Provide the [x, y] coordinate of the cell's center where the given text is located.  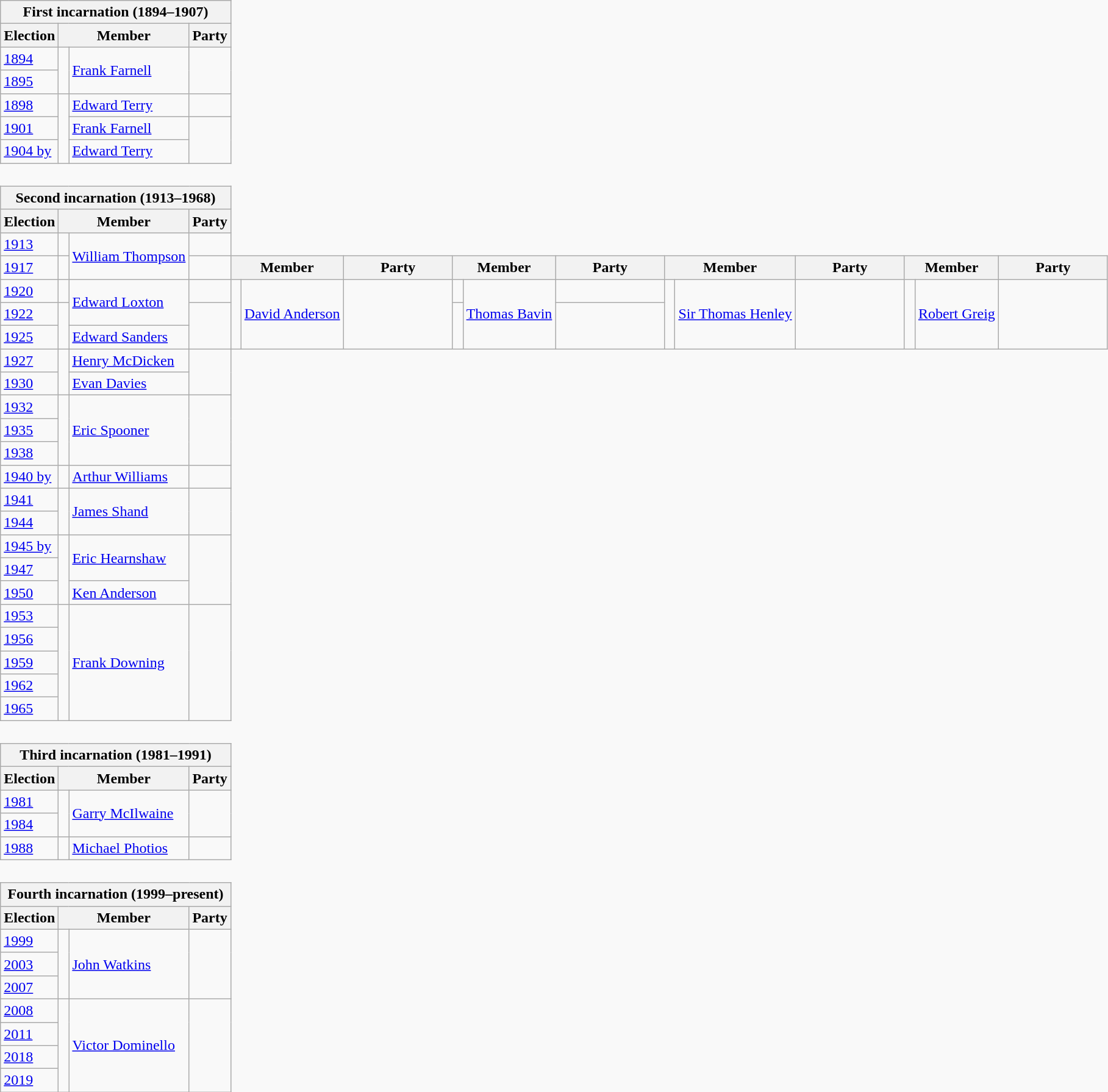
Robert Greig [956, 314]
1927 [29, 361]
1938 [29, 453]
Third incarnation (1981–1991) [116, 755]
Ken Anderson [129, 592]
2019 [29, 1080]
2008 [29, 1010]
1947 [29, 569]
1984 [29, 825]
1922 [29, 314]
James Shand [129, 511]
1894 [29, 59]
1940 by [29, 476]
Edward Loxton [129, 303]
1950 [29, 592]
Frank Downing [129, 662]
1959 [29, 662]
David Anderson [292, 314]
1962 [29, 686]
2007 [29, 987]
1941 [29, 500]
1917 [29, 267]
Henry McDicken [129, 361]
1901 [29, 128]
1953 [29, 616]
1925 [29, 337]
2011 [29, 1034]
Victor Dominello [129, 1045]
Eric Hearnshaw [129, 558]
1956 [29, 639]
First incarnation (1894–1907) [116, 12]
John Watkins [129, 964]
1965 [29, 709]
1913 [29, 244]
1898 [29, 105]
1945 by [29, 546]
Fourth incarnation (1999–present) [116, 894]
1988 [29, 848]
Eric Spooner [129, 430]
Evan Davies [129, 384]
Second incarnation (1913–1968) [116, 198]
1944 [29, 523]
Arthur Williams [129, 476]
William Thompson [129, 256]
1935 [29, 430]
Garry McIlwaine [129, 813]
Edward Sanders [129, 337]
Michael Photios [129, 848]
1920 [29, 291]
2018 [29, 1057]
1981 [29, 802]
1999 [29, 941]
1930 [29, 384]
Thomas Bavin [509, 314]
2003 [29, 964]
1932 [29, 407]
1895 [29, 82]
Sir Thomas Henley [735, 314]
1904 by [29, 151]
